Output the [x, y] coordinate of the center of the cell containing the given text.  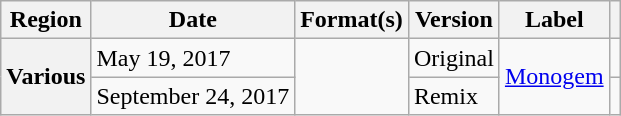
May 19, 2017 [193, 58]
Format(s) [352, 20]
Region [46, 20]
Remix [454, 96]
Monogem [554, 77]
Version [454, 20]
Various [46, 77]
Original [454, 58]
September 24, 2017 [193, 96]
Date [193, 20]
Label [554, 20]
